Capture the cell that displays the provided text and extract its [X, Y] central coordinate. 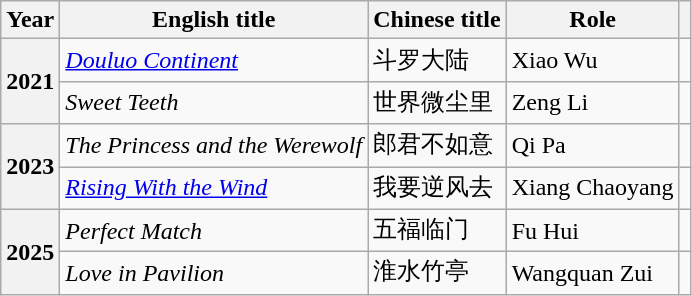
Wangquan Zui [592, 274]
Role [592, 20]
Chinese title [437, 20]
斗罗大陆 [437, 60]
Year [30, 20]
Love in Pavilion [214, 274]
郎君不如意 [437, 146]
Sweet Teeth [214, 102]
2023 [30, 166]
2025 [30, 252]
世界微尘里 [437, 102]
2021 [30, 82]
English title [214, 20]
The Princess and the Werewolf [214, 146]
Xiao Wu [592, 60]
Perfect Match [214, 230]
Fu Hui [592, 230]
Xiang Chaoyang [592, 188]
淮水竹亭 [437, 274]
Douluo Continent [214, 60]
Rising With the Wind [214, 188]
我要逆风去 [437, 188]
五福临门 [437, 230]
Zeng Li [592, 102]
Qi Pa [592, 146]
